Return (x, y) of the center of cell containing provided text 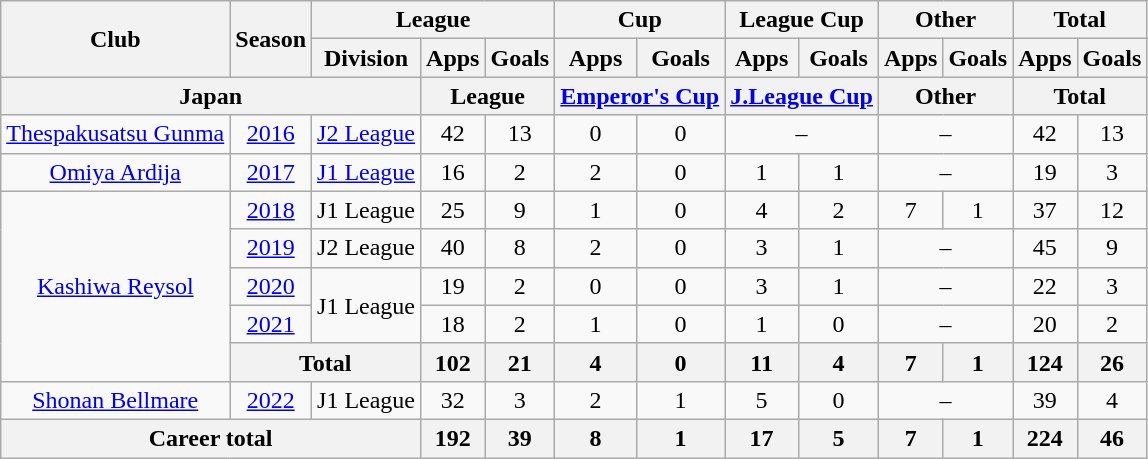
Japan (211, 96)
2016 (271, 134)
2021 (271, 324)
40 (453, 248)
Club (116, 39)
25 (453, 210)
Shonan Bellmare (116, 400)
Career total (211, 438)
22 (1045, 286)
J.League Cup (802, 96)
Cup (640, 20)
2022 (271, 400)
Emperor's Cup (640, 96)
46 (1112, 438)
17 (762, 438)
12 (1112, 210)
124 (1045, 362)
Thespakusatsu Gunma (116, 134)
2019 (271, 248)
21 (520, 362)
2020 (271, 286)
18 (453, 324)
11 (762, 362)
Kashiwa Reysol (116, 286)
102 (453, 362)
Season (271, 39)
2017 (271, 172)
37 (1045, 210)
45 (1045, 248)
20 (1045, 324)
16 (453, 172)
League Cup (802, 20)
224 (1045, 438)
192 (453, 438)
2018 (271, 210)
Omiya Ardija (116, 172)
32 (453, 400)
Division (366, 58)
26 (1112, 362)
